Detect which cell encompasses the target text, then output its [x, y] center coordinate. 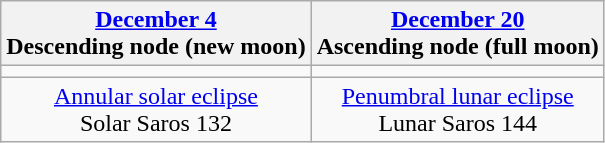
Annular solar eclipseSolar Saros 132 [156, 110]
Penumbral lunar eclipseLunar Saros 144 [458, 110]
December 20Ascending node (full moon) [458, 34]
December 4Descending node (new moon) [156, 34]
